Detect which cell encompasses the target text, then output its [x, y] center coordinate. 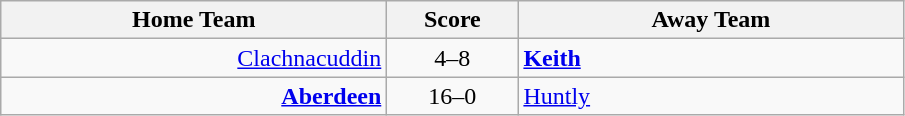
16–0 [452, 96]
Away Team [711, 20]
4–8 [452, 58]
Score [452, 20]
Keith [711, 58]
Clachnacuddin [194, 58]
Aberdeen [194, 96]
Home Team [194, 20]
Huntly [711, 96]
